From the cell containing the given text, extract its center point as [X, Y] coordinate. 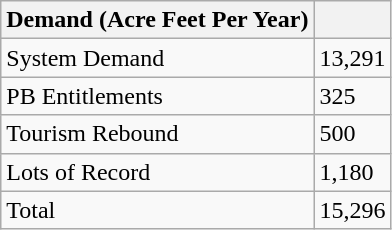
325 [352, 96]
15,296 [352, 210]
PB Entitlements [158, 96]
Demand (Acre Feet Per Year) [158, 20]
Lots of Record [158, 172]
500 [352, 134]
System Demand [158, 58]
Tourism Rebound [158, 134]
1,180 [352, 172]
Total [158, 210]
13,291 [352, 58]
